Extract the [X, Y] coordinate from the center of the cell holding the provided text.  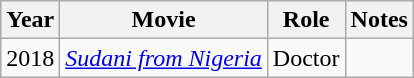
Role [306, 20]
Notes [379, 20]
Year [30, 20]
Doctor [306, 58]
2018 [30, 58]
Sudani from Nigeria [164, 58]
Movie [164, 20]
